Search for the cell housing the specified text and yield its (x, y) center coordinate. 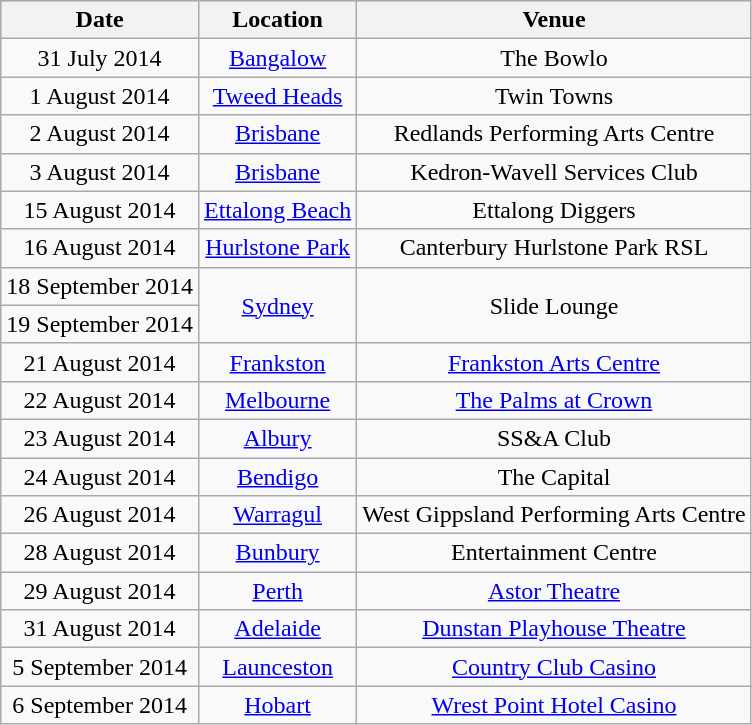
Frankston (277, 362)
Canterbury Hurlstone Park RSL (554, 248)
Sydney (277, 305)
Wrest Point Hotel Casino (554, 705)
15 August 2014 (100, 210)
18 September 2014 (100, 286)
The Bowlo (554, 58)
5 September 2014 (100, 667)
Astor Theatre (554, 591)
Location (277, 20)
Launceston (277, 667)
Tweed Heads (277, 96)
1 August 2014 (100, 96)
Bunbury (277, 553)
Dunstan Playhouse Theatre (554, 629)
West Gippsland Performing Arts Centre (554, 515)
Venue (554, 20)
The Capital (554, 477)
Kedron-Wavell Services Club (554, 172)
Redlands Performing Arts Centre (554, 134)
31 July 2014 (100, 58)
Date (100, 20)
Perth (277, 591)
Slide Lounge (554, 305)
Warragul (277, 515)
Adelaide (277, 629)
Melbourne (277, 400)
23 August 2014 (100, 438)
22 August 2014 (100, 400)
Albury (277, 438)
24 August 2014 (100, 477)
3 August 2014 (100, 172)
21 August 2014 (100, 362)
31 August 2014 (100, 629)
Hurlstone Park (277, 248)
Country Club Casino (554, 667)
Hobart (277, 705)
19 September 2014 (100, 324)
6 September 2014 (100, 705)
Twin Towns (554, 96)
28 August 2014 (100, 553)
Frankston Arts Centre (554, 362)
Ettalong Beach (277, 210)
Bendigo (277, 477)
Bangalow (277, 58)
Entertainment Centre (554, 553)
SS&A Club (554, 438)
2 August 2014 (100, 134)
Ettalong Diggers (554, 210)
26 August 2014 (100, 515)
29 August 2014 (100, 591)
The Palms at Crown (554, 400)
16 August 2014 (100, 248)
